Detect which cell encompasses the target text, then output its [X, Y] center coordinate. 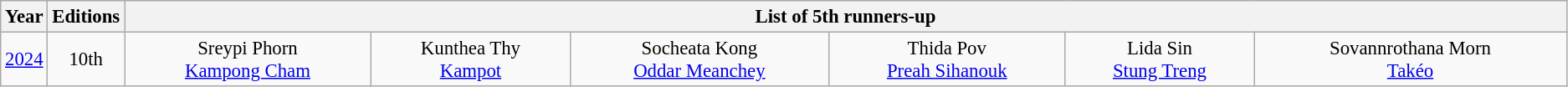
Sovannrothana MornTakéo [1411, 60]
Year [24, 17]
Socheata KongOddar Meanchey [699, 60]
Editions [86, 17]
Lida SinStung Treng [1160, 60]
List of 5th runners-up [846, 17]
10th [86, 60]
Thida PovPreah Sihanouk [947, 60]
Sreypi PhornKampong Cham [248, 60]
2024 [24, 60]
Kunthea ThyKampot [470, 60]
